Determine the (x, y) coordinate at the center of the cell enclosing the given text.  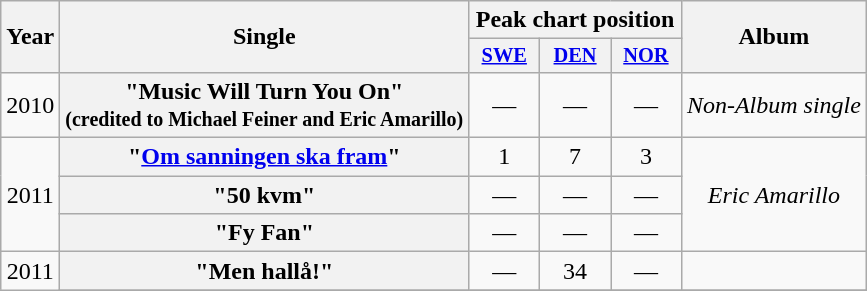
1 (504, 157)
2010 (30, 104)
Year (30, 37)
NOR (646, 56)
Album (774, 37)
"Om sanningen ska fram" (264, 157)
34 (576, 271)
Non-Album single (774, 104)
SWE (504, 56)
Single (264, 37)
Peak chart position (576, 20)
"Fy Fan" (264, 233)
3 (646, 157)
7 (576, 157)
"50 kvm" (264, 195)
DEN (576, 56)
"Music Will Turn You On"(credited to Michael Feiner and Eric Amarillo) (264, 104)
Eric Amarillo (774, 195)
"Men hallå!" (264, 271)
